Locate the cell with the specified text and output its (X, Y) center coordinate. 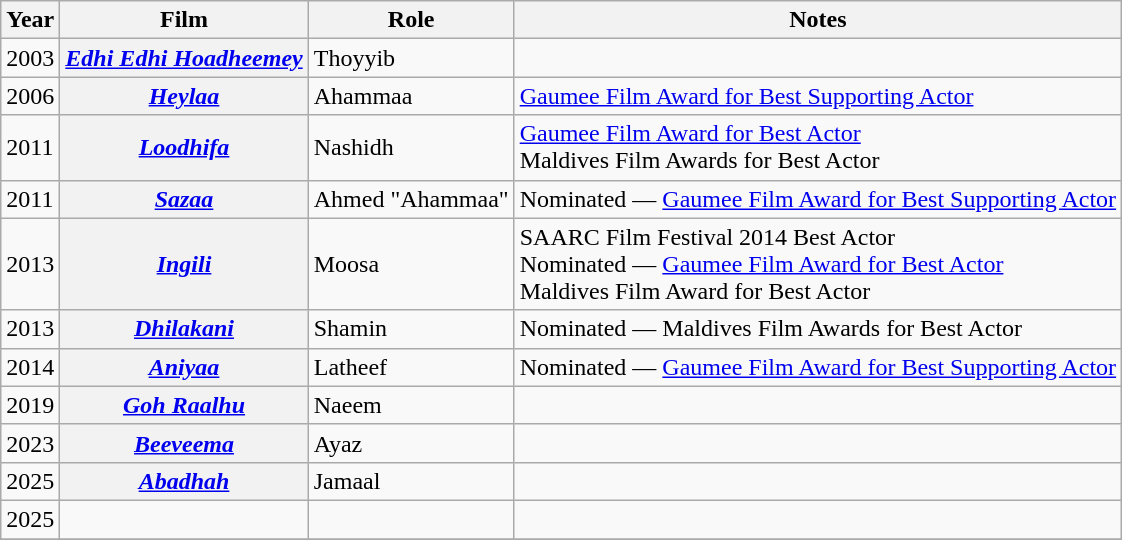
2006 (30, 96)
Beeveema (184, 443)
Latheef (411, 367)
Abadhah (184, 481)
Film (184, 20)
Jamaal (411, 481)
Sazaa (184, 199)
Thoyyib (411, 58)
Gaumee Film Award for Best ActorMaldives Film Awards for Best Actor (818, 148)
SAARC Film Festival 2014 Best Actor Nominated — Gaumee Film Award for Best ActorMaldives Film Award for Best Actor (818, 264)
Loodhifa (184, 148)
2014 (30, 367)
Nashidh (411, 148)
Heylaa (184, 96)
Nominated — Maldives Film Awards for Best Actor (818, 329)
Shamin (411, 329)
2003 (30, 58)
Dhilakani (184, 329)
Ingili (184, 264)
Edhi Edhi Hoadheemey (184, 58)
Moosa (411, 264)
Gaumee Film Award for Best Supporting Actor (818, 96)
Ayaz (411, 443)
Ahammaa (411, 96)
Aniyaa (184, 367)
Ahmed "Ahammaa" (411, 199)
Notes (818, 20)
Naeem (411, 405)
Goh Raalhu (184, 405)
Year (30, 20)
2023 (30, 443)
2019 (30, 405)
Role (411, 20)
